Locate the cell with the specified text and output its (X, Y) center coordinate. 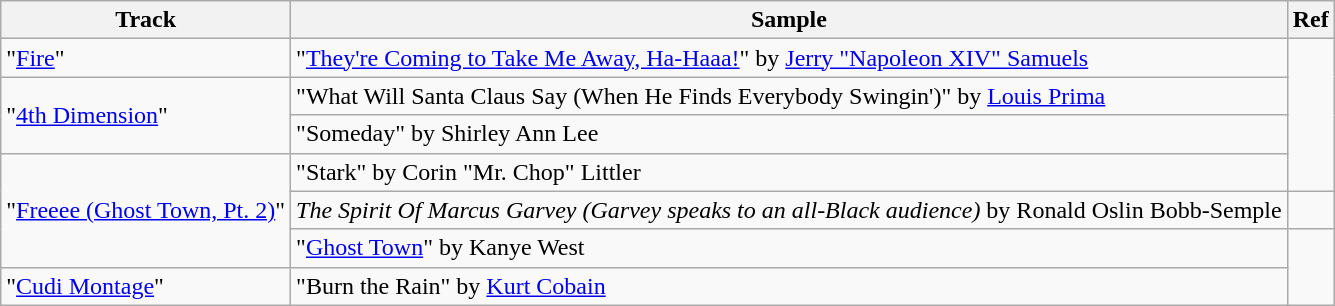
"Cudi Montage" (146, 286)
"Freeee (Ghost Town, Pt. 2)" (146, 210)
"What Will Santa Claus Say (When He Finds Everybody Swingin')" by Louis Prima (790, 96)
Track (146, 20)
The Spirit Of Marcus Garvey (Garvey speaks to an all-Black audience) by Ronald Oslin Bobb-Semple (790, 210)
"Ghost Town" by Kanye West (790, 248)
"Stark" by Corin "Mr. Chop" Littler (790, 172)
"Burn the Rain" by Kurt Cobain (790, 286)
"Someday" by Shirley Ann Lee (790, 134)
Ref (1310, 20)
"They're Coming to Take Me Away, Ha-Haaa!" by Jerry "Napoleon XIV" Samuels (790, 58)
"4th Dimension" (146, 115)
Sample (790, 20)
"Fire" (146, 58)
